Capture the cell that displays the provided text and extract its (X, Y) central coordinate. 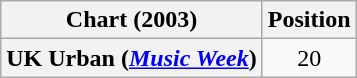
UK Urban (Music Week) (132, 58)
Chart (2003) (132, 20)
20 (309, 58)
Position (309, 20)
